Return [X, Y] of the center of cell containing provided text 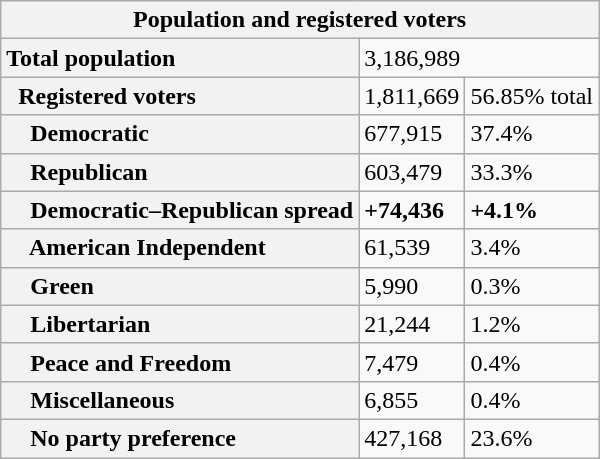
6,855 [412, 400]
Miscellaneous [180, 400]
33.3% [532, 172]
7,479 [412, 362]
5,990 [412, 286]
603,479 [412, 172]
3.4% [532, 248]
Democratic–Republican spread [180, 210]
1,811,669 [412, 96]
Peace and Freedom [180, 362]
Republican [180, 172]
23.6% [532, 438]
61,539 [412, 248]
427,168 [412, 438]
21,244 [412, 324]
1.2% [532, 324]
American Independent [180, 248]
Libertarian [180, 324]
56.85% total [532, 96]
Population and registered voters [300, 20]
Democratic [180, 134]
Green [180, 286]
3,186,989 [479, 58]
Total population [180, 58]
0.3% [532, 286]
677,915 [412, 134]
Registered voters [180, 96]
37.4% [532, 134]
+74,436 [412, 210]
+4.1% [532, 210]
No party preference [180, 438]
